Scan for the cell matching the given text and deliver its (X, Y) coordinate at center. 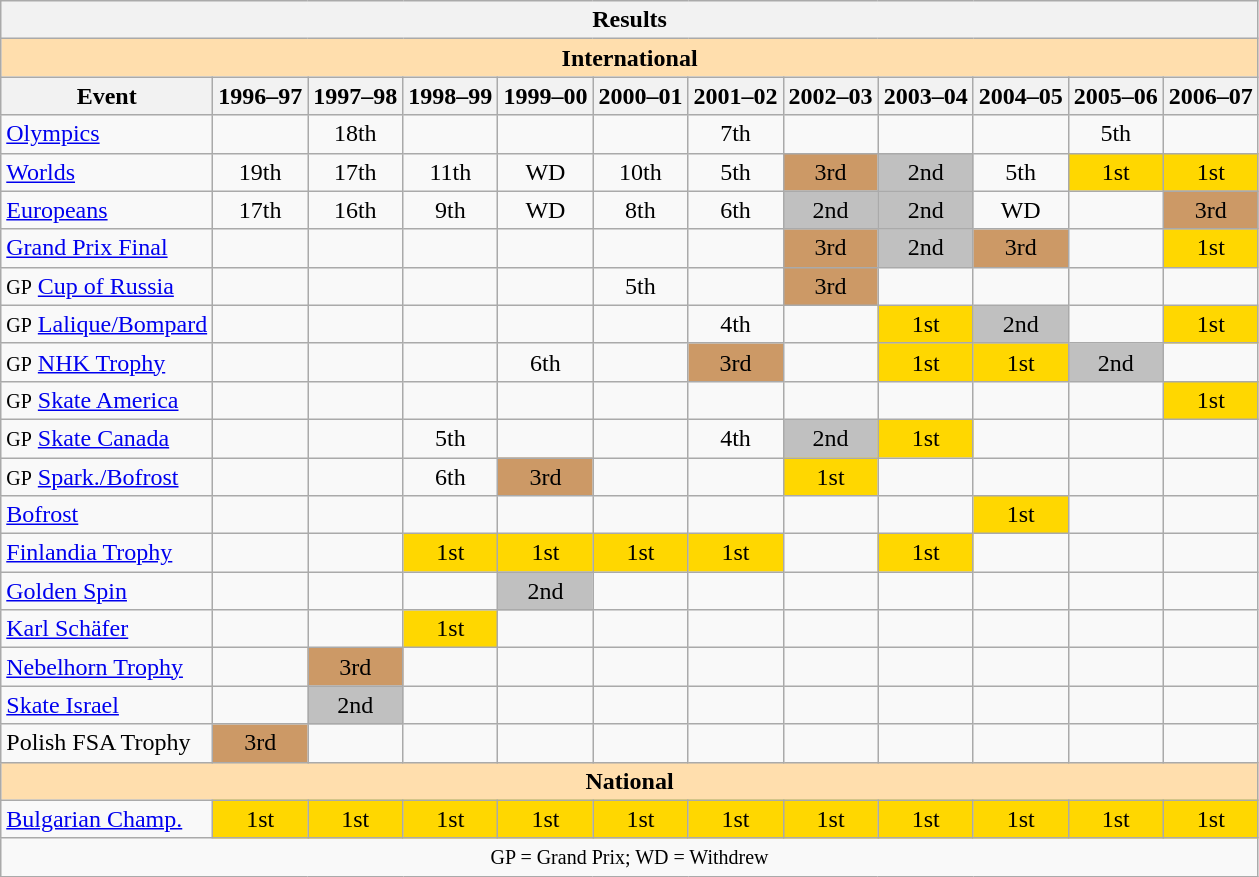
Finlandia Trophy (107, 553)
16th (356, 210)
2002–03 (830, 96)
GP NHK Trophy (107, 362)
Bulgarian Champ. (107, 819)
2000–01 (640, 96)
Results (630, 20)
1998–99 (450, 96)
GP Skate America (107, 400)
Grand Prix Final (107, 248)
Worlds (107, 172)
Europeans (107, 210)
GP = Grand Prix; WD = Withdrew (630, 857)
19th (260, 172)
10th (640, 172)
2004–05 (1020, 96)
Polish FSA Trophy (107, 743)
National (630, 781)
1997–98 (356, 96)
GP Cup of Russia (107, 286)
1996–97 (260, 96)
GP Skate Canada (107, 438)
International (630, 58)
Olympics (107, 134)
2003–04 (926, 96)
GP Lalique/Bompard (107, 324)
Karl Schäfer (107, 629)
Nebelhorn Trophy (107, 667)
7th (736, 134)
Event (107, 96)
11th (450, 172)
GP Spark./Bofrost (107, 477)
2005–06 (1116, 96)
9th (450, 210)
1999–00 (546, 96)
Skate Israel (107, 705)
2006–07 (1210, 96)
Bofrost (107, 515)
18th (356, 134)
8th (640, 210)
Golden Spin (107, 591)
2001–02 (736, 96)
